Return the (x, y) coordinate for the center point of the cell that contains the specified text.  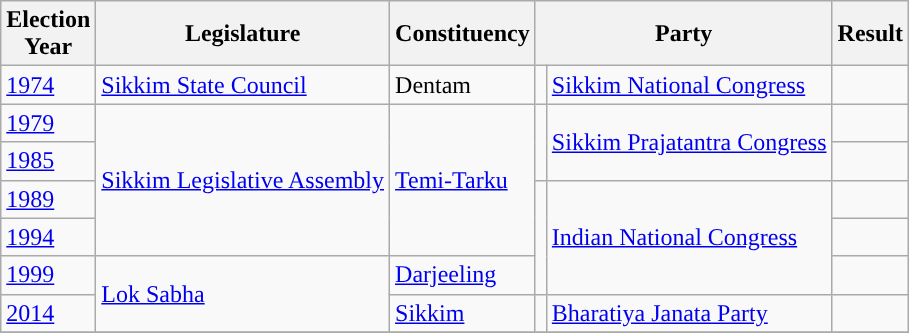
Dentam (463, 85)
1989 (48, 199)
1985 (48, 161)
1999 (48, 275)
1979 (48, 123)
Sikkim Legislative Assembly (243, 180)
Darjeeling (463, 275)
Sikkim State Council (243, 85)
ElectionYear (48, 34)
Sikkim National Congress (689, 85)
Sikkim Prajatantra Congress (689, 142)
1974 (48, 85)
Party (684, 34)
Result (870, 34)
Lok Sabha (243, 294)
Constituency (463, 34)
Legislature (243, 34)
Bharatiya Janata Party (689, 313)
Sikkim (463, 313)
Indian National Congress (689, 237)
2014 (48, 313)
1994 (48, 237)
Temi-Tarku (463, 180)
